For the text-containing cell, return its midpoint in (x, y) coordinate format. 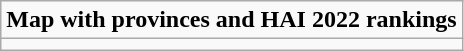
Map with provinces and HAI 2022 rankings (232, 20)
